Identify which cell holds the provided text, then report its [x, y] central coordinate. 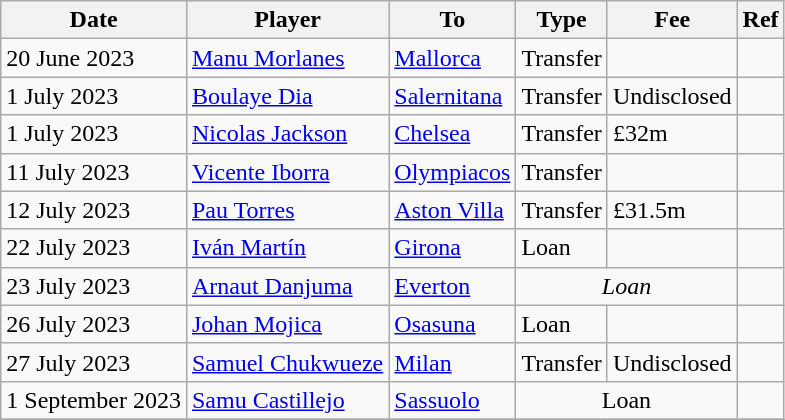
Mallorca [452, 58]
22 July 2023 [94, 248]
Ref [760, 20]
Samu Castillejo [287, 400]
1 September 2023 [94, 400]
Johan Mojica [287, 324]
Everton [452, 286]
Girona [452, 248]
20 June 2023 [94, 58]
23 July 2023 [94, 286]
Samuel Chukwueze [287, 362]
Milan [452, 362]
Date [94, 20]
£32m [672, 134]
Salernitana [452, 96]
Manu Morlanes [287, 58]
Nicolas Jackson [287, 134]
Player [287, 20]
Vicente Iborra [287, 172]
Osasuna [452, 324]
27 July 2023 [94, 362]
Fee [672, 20]
Aston Villa [452, 210]
Type [562, 20]
Iván Martín [287, 248]
Arnaut Danjuma [287, 286]
£31.5m [672, 210]
12 July 2023 [94, 210]
Olympiacos [452, 172]
Pau Torres [287, 210]
Chelsea [452, 134]
11 July 2023 [94, 172]
Boulaye Dia [287, 96]
Sassuolo [452, 400]
26 July 2023 [94, 324]
To [452, 20]
